From the cell containing the given text, extract its center point as [x, y] coordinate. 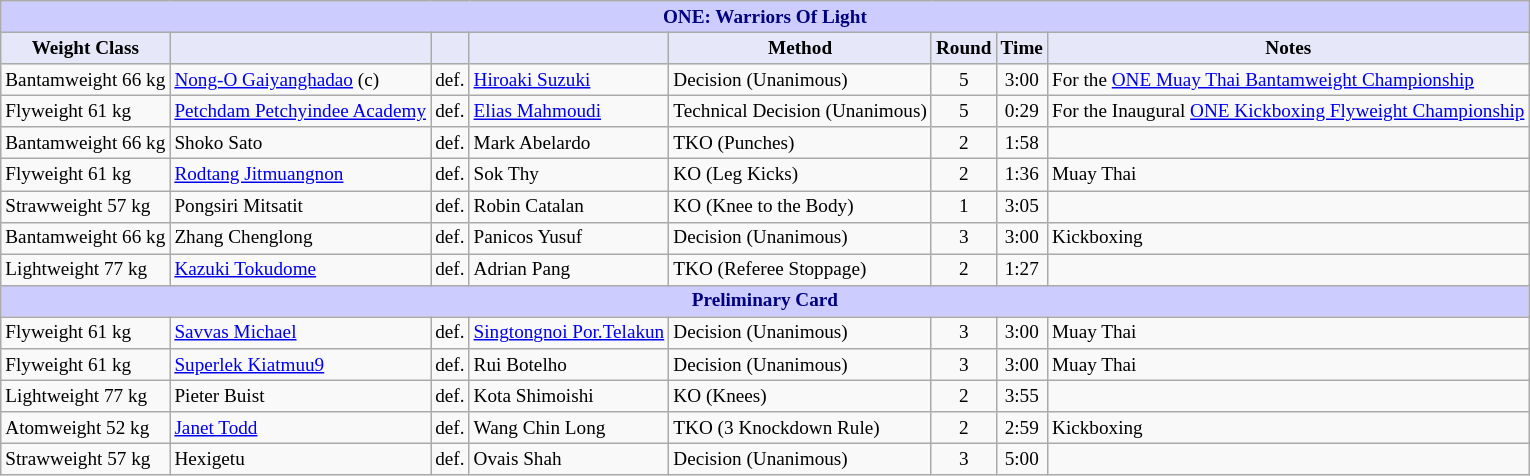
Adrian Pang [569, 270]
Robin Catalan [569, 206]
1:58 [1022, 143]
For the Inaugural ONE Kickboxing Flyweight Championship [1288, 111]
Superlek Kiatmuu9 [300, 365]
2:59 [1022, 428]
Panicos Yusuf [569, 238]
Singtongnoi Por.Telakun [569, 333]
0:29 [1022, 111]
Mark Abelardo [569, 143]
TKO (3 Knockdown Rule) [800, 428]
Weight Class [86, 48]
TKO (Referee Stoppage) [800, 270]
Kazuki Tokudome [300, 270]
3:05 [1022, 206]
Savvas Michael [300, 333]
Pongsiri Mitsatit [300, 206]
KO (Knee to the Body) [800, 206]
Janet Todd [300, 428]
Ovais Shah [569, 460]
1:36 [1022, 175]
Shoko Sato [300, 143]
Preliminary Card [765, 301]
Petchdam Petchyindee Academy [300, 111]
Elias Mahmoudi [569, 111]
Method [800, 48]
3:55 [1022, 396]
For the ONE Muay Thai Bantamweight Championship [1288, 80]
Rui Botelho [569, 365]
1 [964, 206]
Time [1022, 48]
1:27 [1022, 270]
ONE: Warriors Of Light [765, 17]
5:00 [1022, 460]
Sok Thy [569, 175]
Pieter Buist [300, 396]
Zhang Chenglong [300, 238]
Hexigetu [300, 460]
Kota Shimoishi [569, 396]
Atomweight 52 kg [86, 428]
TKO (Punches) [800, 143]
KO (Leg Kicks) [800, 175]
Rodtang Jitmuangnon [300, 175]
Nong-O Gaiyanghadao (c) [300, 80]
Hiroaki Suzuki [569, 80]
KO (Knees) [800, 396]
Notes [1288, 48]
Technical Decision (Unanimous) [800, 111]
Wang Chin Long [569, 428]
Round [964, 48]
